Locate the cell with the specified text and output its (X, Y) center coordinate. 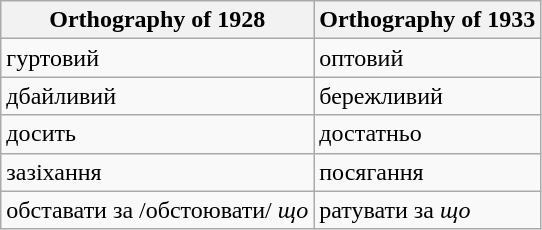
Orthography of 1928 (158, 20)
ратувати за що (428, 210)
Orthography of 1933 (428, 20)
гуртовий (158, 58)
досить (158, 134)
дбайливий (158, 96)
посягання (428, 172)
бережливий (428, 96)
зазіхання (158, 172)
достатньо (428, 134)
обставати за /обстоювати/ що (158, 210)
оптовий (428, 58)
